Scan for the cell matching the given text and deliver its (X, Y) coordinate at center. 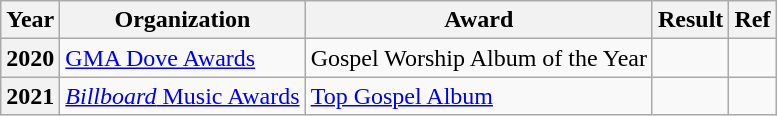
Award (478, 20)
Top Gospel Album (478, 96)
2020 (30, 58)
Gospel Worship Album of the Year (478, 58)
Billboard Music Awards (182, 96)
Result (690, 20)
2021 (30, 96)
Ref (752, 20)
GMA Dove Awards (182, 58)
Year (30, 20)
Organization (182, 20)
